Capture the cell that displays the provided text and extract its [X, Y] central coordinate. 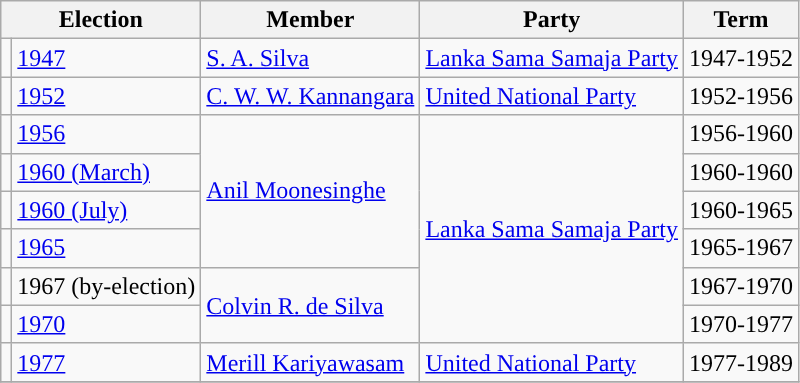
1967 (by-election) [106, 286]
1977 [106, 362]
1977-1989 [742, 362]
Colvin R. de Silva [310, 305]
C. W. W. Kannangara [310, 96]
1960-1960 [742, 172]
1947 [106, 58]
1960 (July) [106, 210]
1960 (March) [106, 172]
Party [552, 20]
1952 [106, 96]
Election [101, 20]
1970-1977 [742, 324]
1952-1956 [742, 96]
Member [310, 20]
1960-1965 [742, 210]
Merill Kariyawasam [310, 362]
1970 [106, 324]
1956 [106, 134]
1956-1960 [742, 134]
1965-1967 [742, 248]
1967-1970 [742, 286]
Term [742, 20]
1965 [106, 248]
S. A. Silva [310, 58]
1947-1952 [742, 58]
Anil Moonesinghe [310, 191]
